Return the [X, Y] coordinate for the center point of the cell that contains the specified text.  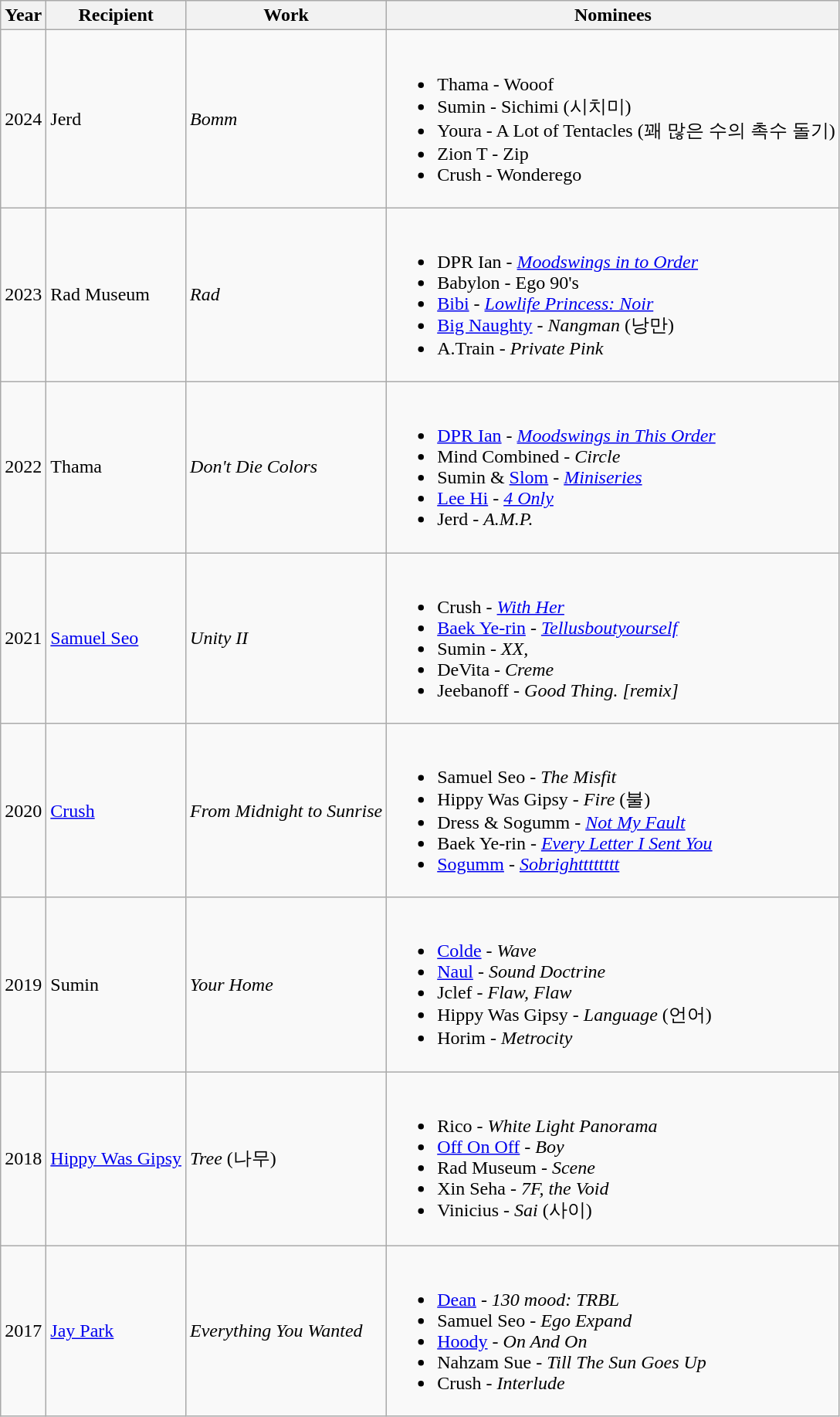
Thama - WooofSumin - Sichimi (시치미)Youra - A Lot of Tentacles (꽤 많은 수의 촉수 돌기)Zion T - ZipCrush - Wonderego [613, 119]
Year [23, 15]
Everything You Wanted [286, 1331]
Dean - 130 mood: TRBLSamuel Seo - Ego ExpandHoody - On And OnNahzam Sue - Till The Sun Goes UpCrush - Interlude [613, 1331]
2018 [23, 1159]
Recipient [116, 15]
Crush - With HerBaek Ye-rin - TellusboutyourselfSumin - XX,DeVita - CremeJeebanoff - Good Thing. [remix] [613, 638]
Rico - White Light PanoramaOff On Off - BoyRad Museum - SceneXin Seha - 7F, the VoidVinicius - Sai (사이) [613, 1159]
Work [286, 15]
Rad [286, 295]
Samuel Seo - The MisfitHippy Was Gipsy - Fire (불)Dress & Sogumm - Not My FaultBaek Ye-rin - Every Letter I Sent YouSogumm - Sobrightttttttt [613, 811]
Don't Die Colors [286, 466]
Nominees [613, 15]
From Midnight to Sunrise [286, 811]
2020 [23, 811]
Hippy Was Gipsy [116, 1159]
Samuel Seo [116, 638]
Tree (나무) [286, 1159]
Your Home [286, 985]
Bomm [286, 119]
2017 [23, 1331]
Unity II [286, 638]
Crush [116, 811]
DPR Ian - Moodswings in This OrderMind Combined - CircleSumin & Slom - MiniseriesLee Hi - 4 OnlyJerd - A.M.P. [613, 466]
2024 [23, 119]
DPR Ian - Moodswings in to OrderBabylon - Ego 90'sBibi - Lowlife Princess: NoirBig Naughty - Nangman (낭만)A.Train - Private Pink [613, 295]
Thama [116, 466]
Colde - WaveNaul - Sound DoctrineJclef - Flaw, FlawHippy Was Gipsy - Language (언어)Horim - Metrocity [613, 985]
2022 [23, 466]
2023 [23, 295]
2019 [23, 985]
Rad Museum [116, 295]
Jerd [116, 119]
Sumin [116, 985]
2021 [23, 638]
Jay Park [116, 1331]
